Find where the given text appears and provide that cell's center as [X, Y] coordinate. 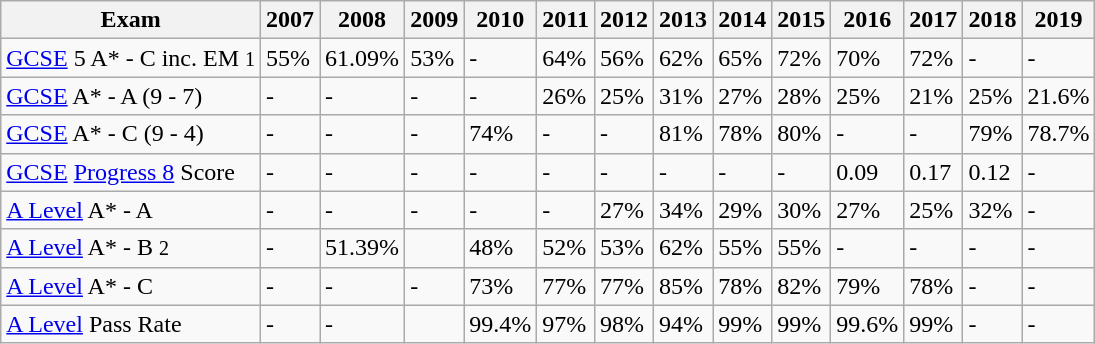
2010 [500, 20]
30% [802, 210]
98% [624, 324]
85% [684, 286]
99.6% [868, 324]
A Level A* - C [131, 286]
61.09% [362, 58]
73% [500, 286]
52% [566, 248]
97% [566, 324]
2012 [624, 20]
81% [684, 134]
2013 [684, 20]
Exam [131, 20]
65% [742, 58]
28% [802, 96]
0.17 [934, 172]
2017 [934, 20]
99.4% [500, 324]
34% [684, 210]
21% [934, 96]
78.7% [1058, 134]
26% [566, 96]
51.39% [362, 248]
70% [868, 58]
A Level A* - A [131, 210]
2011 [566, 20]
31% [684, 96]
0.09 [868, 172]
GCSE Progress 8 Score [131, 172]
GCSE A* - C (9 - 4) [131, 134]
2016 [868, 20]
21.6% [1058, 96]
2008 [362, 20]
GCSE 5 A* - C inc. EM 1 [131, 58]
32% [992, 210]
29% [742, 210]
80% [802, 134]
64% [566, 58]
2018 [992, 20]
A Level Pass Rate [131, 324]
GCSE A* - A (9 - 7) [131, 96]
2019 [1058, 20]
2014 [742, 20]
74% [500, 134]
2007 [290, 20]
56% [624, 58]
82% [802, 286]
0.12 [992, 172]
48% [500, 248]
2009 [434, 20]
94% [684, 324]
2015 [802, 20]
A Level A* - B 2 [131, 248]
